Detect which cell encompasses the target text, then output its (X, Y) center coordinate. 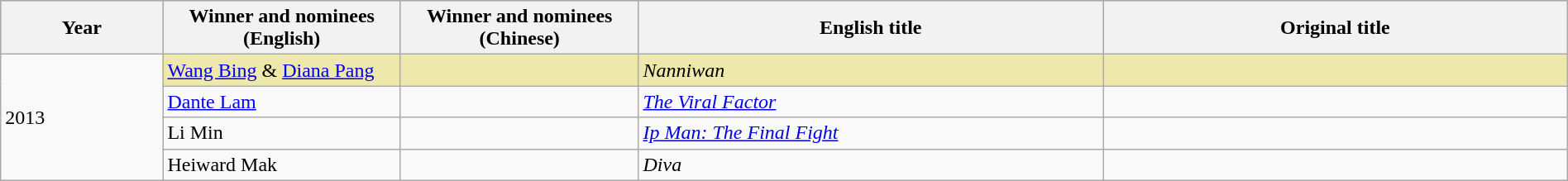
2013 (82, 117)
Heiward Mak (282, 164)
The Viral Factor (871, 102)
Li Min (282, 133)
Original title (1336, 28)
Winner and nominees(Chinese) (519, 28)
English title (871, 28)
Ip Man: The Final Fight (871, 133)
Year (82, 28)
Diva (871, 164)
Wang Bing & Diana Pang (282, 70)
Nanniwan (871, 70)
Dante Lam (282, 102)
Winner and nominees(English) (282, 28)
